Output the [X, Y] coordinate of the center of the cell containing the given text.  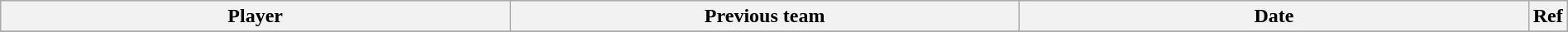
Player [256, 16]
Ref [1548, 16]
Previous team [765, 16]
Date [1274, 16]
